Detect which cell encompasses the target text, then output its [X, Y] center coordinate. 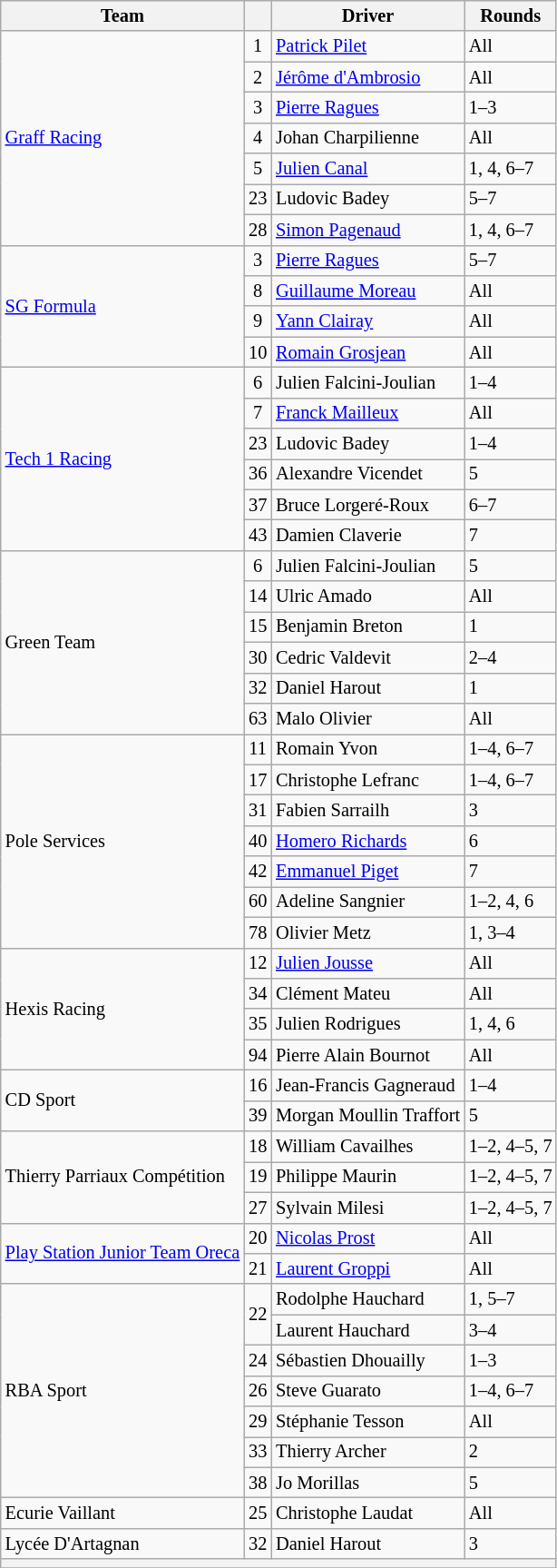
Jérôme d'Ambrosio [368, 77]
3–4 [510, 1330]
Romain Yvon [368, 749]
Hexis Racing [122, 1010]
Damien Claverie [368, 535]
Julien Rodrigues [368, 1024]
25 [258, 1514]
8 [258, 291]
Homero Richards [368, 841]
2–4 [510, 657]
Steve Guarato [368, 1391]
40 [258, 841]
Emmanuel Piget [368, 872]
Tech 1 Racing [122, 459]
14 [258, 597]
10 [258, 352]
26 [258, 1391]
Romain Grosjean [368, 352]
Bruce Lorgeré-Roux [368, 505]
35 [258, 1024]
27 [258, 1208]
20 [258, 1238]
Pole Services [122, 841]
Clément Mateu [368, 993]
63 [258, 718]
19 [258, 1177]
28 [258, 230]
38 [258, 1483]
Cedric Valdevit [368, 657]
Morgan Moullin Traffort [368, 1116]
Team [122, 15]
Laurent Groppi [368, 1268]
SG Formula [122, 307]
43 [258, 535]
Jean-Francis Gagneraud [368, 1085]
24 [258, 1360]
1, 5–7 [510, 1299]
Rodolphe Hauchard [368, 1299]
Thierry Parriaux Compétition [122, 1177]
42 [258, 872]
Julien Canal [368, 169]
Franck Mailleux [368, 413]
RBA Sport [122, 1391]
Ecurie Vaillant [122, 1514]
21 [258, 1268]
1, 4, 6 [510, 1024]
78 [258, 932]
Laurent Hauchard [368, 1330]
17 [258, 780]
CD Sport [122, 1100]
Johan Charpilienne [368, 138]
Sébastien Dhouailly [368, 1360]
34 [258, 993]
Christophe Lefranc [368, 780]
15 [258, 626]
30 [258, 657]
Lycée D'Artagnan [122, 1543]
Christophe Laudat [368, 1514]
Play Station Junior Team Oreca [122, 1253]
Philippe Maurin [368, 1177]
Thierry Archer [368, 1452]
37 [258, 505]
Fabien Sarrailh [368, 810]
31 [258, 810]
Olivier Metz [368, 932]
William Cavailhes [368, 1147]
Driver [368, 15]
Simon Pagenaud [368, 230]
36 [258, 474]
Benjamin Breton [368, 626]
Sylvain Milesi [368, 1208]
Yann Clairay [368, 321]
60 [258, 902]
16 [258, 1085]
Graff Racing [122, 138]
Nicolas Prost [368, 1238]
Guillaume Moreau [368, 291]
22 [258, 1315]
6–7 [510, 505]
33 [258, 1452]
Rounds [510, 15]
1, 3–4 [510, 932]
39 [258, 1116]
11 [258, 749]
Julien Jousse [368, 963]
Green Team [122, 642]
Alexandre Vicendet [368, 474]
4 [258, 138]
18 [258, 1147]
Patrick Pilet [368, 46]
Pierre Alain Bournot [368, 1055]
Jo Morillas [368, 1483]
94 [258, 1055]
Ulric Amado [368, 597]
Malo Olivier [368, 718]
29 [258, 1422]
Stéphanie Tesson [368, 1422]
Adeline Sangnier [368, 902]
12 [258, 963]
1–2, 4, 6 [510, 902]
9 [258, 321]
